Identify which cell holds the provided text, then report its (x, y) central coordinate. 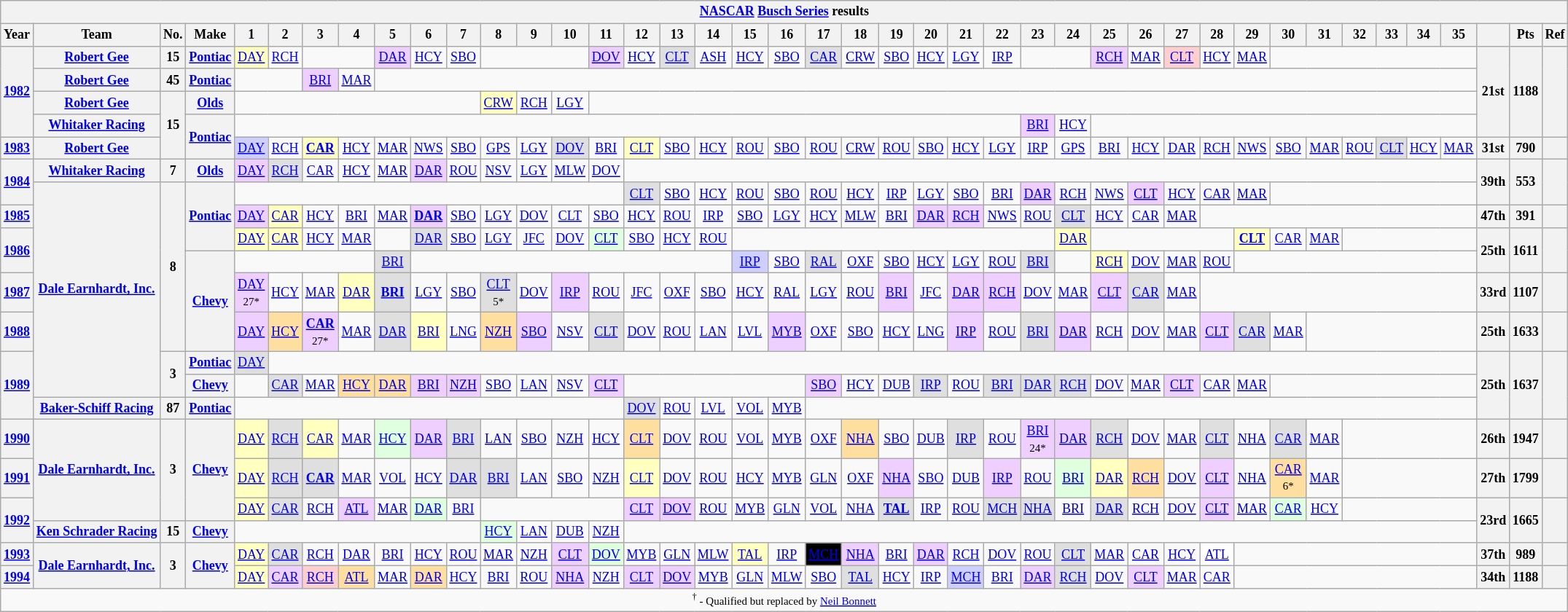
33rd (1493, 293)
19 (897, 35)
33 (1391, 35)
1986 (17, 250)
Ref (1555, 35)
16 (787, 35)
27th (1493, 478)
17 (824, 35)
1982 (17, 92)
1990 (17, 439)
5 (393, 35)
4 (356, 35)
27 (1182, 35)
1637 (1526, 385)
1985 (17, 216)
1988 (17, 331)
22 (1002, 35)
1987 (17, 293)
989 (1526, 554)
1107 (1526, 293)
35 (1459, 35)
CAR6* (1288, 478)
20 (932, 35)
Baker-Schiff Racing (96, 408)
553 (1526, 182)
24 (1073, 35)
Year (17, 35)
NASCAR Busch Series results (784, 12)
34 (1423, 35)
26 (1146, 35)
391 (1526, 216)
39th (1493, 182)
1994 (17, 577)
31st (1493, 149)
1992 (17, 520)
45 (173, 80)
29 (1252, 35)
34th (1493, 577)
26th (1493, 439)
31 (1325, 35)
23 (1038, 35)
790 (1526, 149)
10 (570, 35)
DAY27* (251, 293)
ASH (713, 57)
11 (606, 35)
1991 (17, 478)
14 (713, 35)
25 (1109, 35)
BRI24* (1038, 439)
87 (173, 408)
1983 (17, 149)
Team (96, 35)
23rd (1493, 520)
37th (1493, 554)
1611 (1526, 250)
No. (173, 35)
1799 (1526, 478)
1665 (1526, 520)
CAR27* (320, 331)
18 (860, 35)
47th (1493, 216)
1 (251, 35)
1984 (17, 182)
6 (429, 35)
2 (286, 35)
Make (210, 35)
Pts (1526, 35)
Ken Schrader Racing (96, 532)
CLT5* (499, 293)
1947 (1526, 439)
21st (1493, 92)
30 (1288, 35)
1993 (17, 554)
9 (534, 35)
1633 (1526, 331)
28 (1217, 35)
1989 (17, 385)
12 (641, 35)
† - Qualified but replaced by Neil Bonnett (784, 600)
13 (677, 35)
32 (1360, 35)
21 (966, 35)
